Return the [x, y] coordinate for the center point of the cell that contains the specified text.  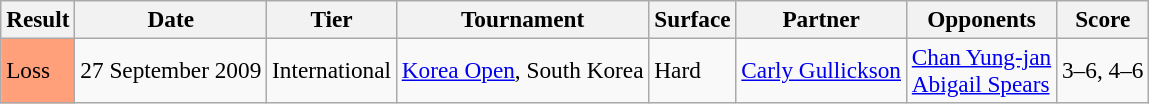
Tournament [522, 19]
Score [1103, 19]
Opponents [981, 19]
Partner [821, 19]
Date [171, 19]
Korea Open, South Korea [522, 70]
Surface [692, 19]
Hard [692, 70]
27 September 2009 [171, 70]
Carly Gullickson [821, 70]
International [332, 70]
Loss [38, 70]
Tier [332, 19]
Chan Yung-jan Abigail Spears [981, 70]
Result [38, 19]
3–6, 4–6 [1103, 70]
